Scan for the cell matching the given text and deliver its (x, y) coordinate at center. 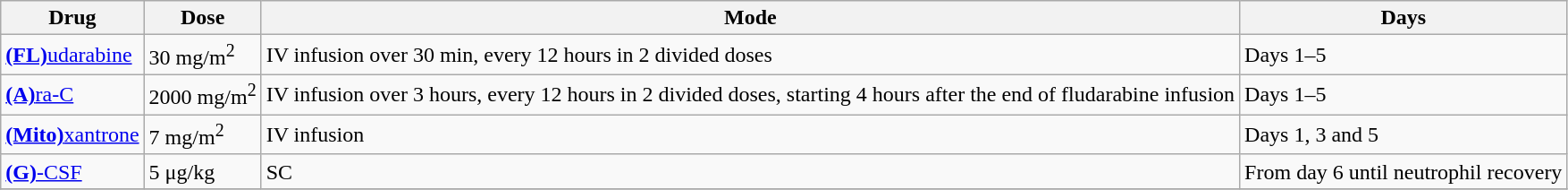
Dose (202, 18)
IV infusion over 30 min, every 12 hours in 2 divided doses (750, 56)
IV infusion over 3 hours, every 12 hours in 2 divided doses, starting 4 hours after the end of fludarabine infusion (750, 95)
IV infusion (750, 134)
5 μg/kg (202, 171)
7 mg/m2 (202, 134)
30 mg/m2 (202, 56)
Days 1, 3 and 5 (1404, 134)
SC (750, 171)
(FL)udarabine (72, 56)
(G)-CSF (72, 171)
Mode (750, 18)
(Mito)xantrone (72, 134)
Drug (72, 18)
From day 6 until neutrophil recovery (1404, 171)
Days (1404, 18)
(A)ra-C (72, 95)
2000 mg/m2 (202, 95)
